Pinpoint the cell where the given text exists, returning its [x, y] midpoint coordinate. 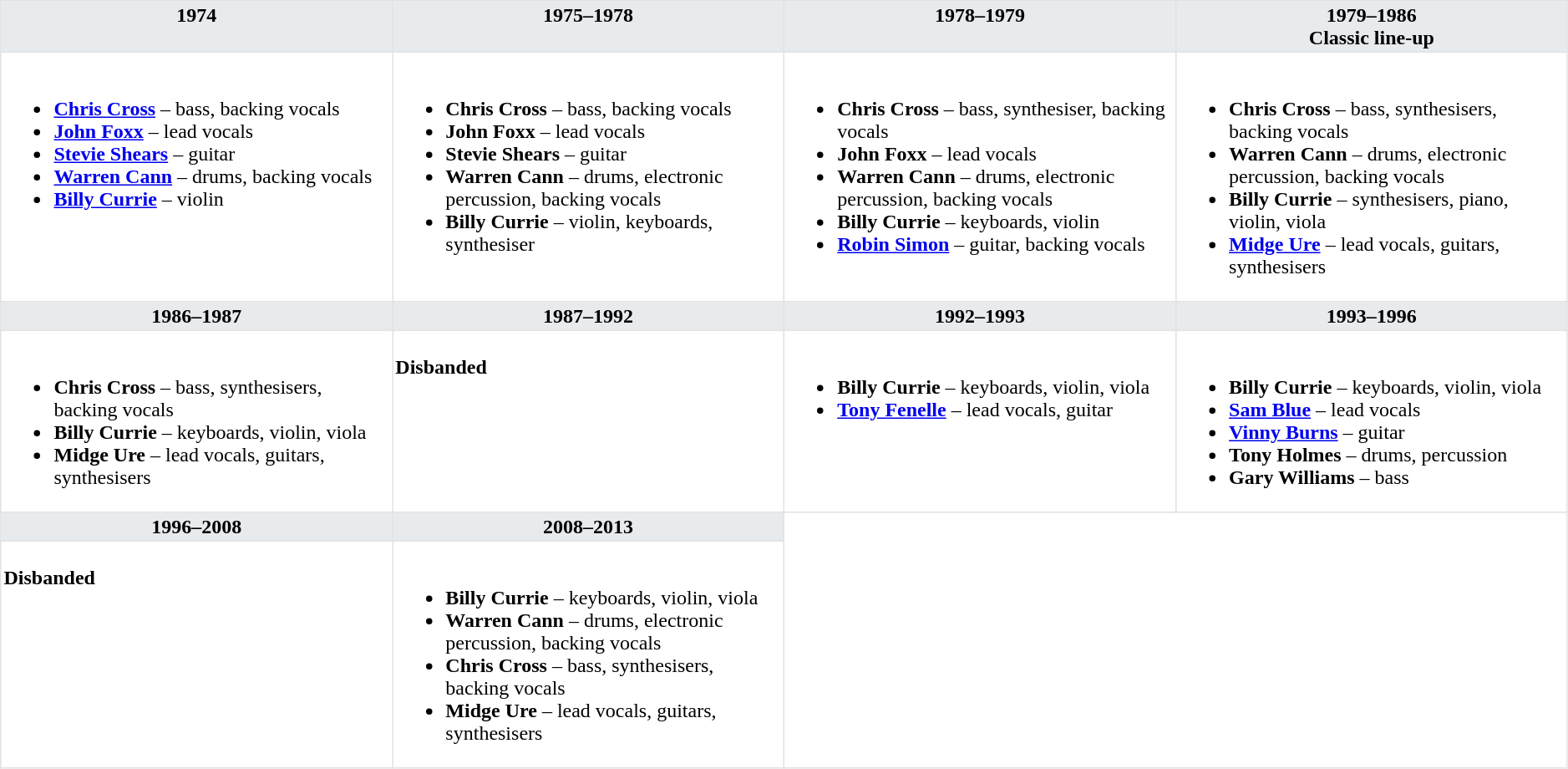
Billy Currie – keyboards, violin, violaTony Fenelle – lead vocals, guitar [979, 421]
1974 [197, 27]
Chris Cross – bass, synthesisers, backing vocalsBilly Currie – keyboards, violin, violaMidge Ure – lead vocals, guitars, synthesisers [197, 421]
Billy Currie – keyboards, violin, violaSam Blue – lead vocalsVinny Burns – guitarTony Holmes – drums, percussionGary Williams – bass [1372, 421]
2008–2013 [588, 527]
1979–1986Classic line-up [1372, 27]
1992–1993 [979, 316]
1993–1996 [1372, 316]
1975–1978 [588, 27]
1996–2008 [197, 527]
Chris Cross – bass, backing vocalsJohn Foxx – lead vocalsStevie Shears – guitarWarren Cann – drums, backing vocalsBilly Currie – violin [197, 176]
1978–1979 [979, 27]
1986–1987 [197, 316]
1987–1992 [588, 316]
